For the text-containing cell, return its midpoint in [x, y] coordinate format. 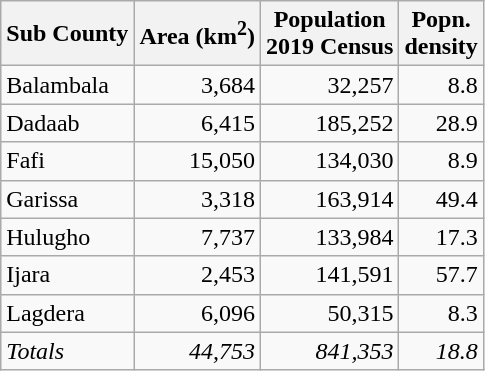
Sub County [68, 34]
3,318 [198, 199]
Balambala [68, 85]
57.7 [441, 275]
141,591 [329, 275]
134,030 [329, 161]
841,353 [329, 351]
49.4 [441, 199]
Fafi [68, 161]
8.8 [441, 85]
28.9 [441, 123]
163,914 [329, 199]
6,415 [198, 123]
8.3 [441, 313]
6,096 [198, 313]
Popn.density [441, 34]
17.3 [441, 237]
185,252 [329, 123]
2,453 [198, 275]
Totals [68, 351]
3,684 [198, 85]
18.8 [441, 351]
Ijara [68, 275]
44,753 [198, 351]
Lagdera [68, 313]
Garissa [68, 199]
7,737 [198, 237]
Hulugho [68, 237]
32,257 [329, 85]
Area (km2) [198, 34]
133,984 [329, 237]
8.9 [441, 161]
50,315 [329, 313]
Dadaab [68, 123]
Population2019 Census [329, 34]
15,050 [198, 161]
